Identify which cell holds the provided text, then report its [x, y] central coordinate. 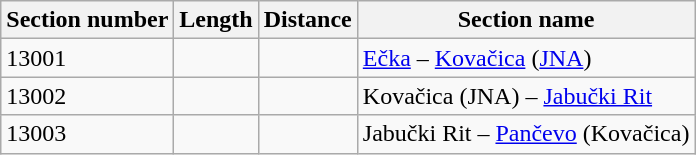
Section number [88, 20]
Length [216, 20]
Jabučki Rit – Pančevo (Kovačica) [526, 134]
13002 [88, 96]
13003 [88, 134]
13001 [88, 58]
Kovačica (JNA) – Jabučki Rit [526, 96]
Section name [526, 20]
Ečka – Kovačica (JNA) [526, 58]
Distance [308, 20]
